Search for the cell housing the specified text and yield its [x, y] center coordinate. 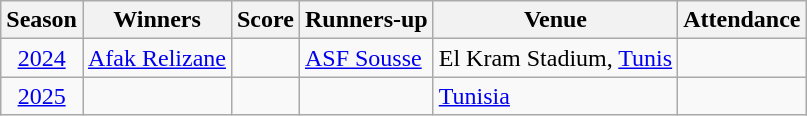
Score [265, 20]
Runners-up [366, 20]
2025 [42, 96]
El Kram Stadium, Tunis [555, 58]
Winners [156, 20]
Tunisia [555, 96]
Season [42, 20]
Afak Relizane [156, 58]
ASF Sousse [366, 58]
Venue [555, 20]
Attendance [742, 20]
2024 [42, 58]
